Determine the (X, Y) coordinate at the center of the cell enclosing the given text.  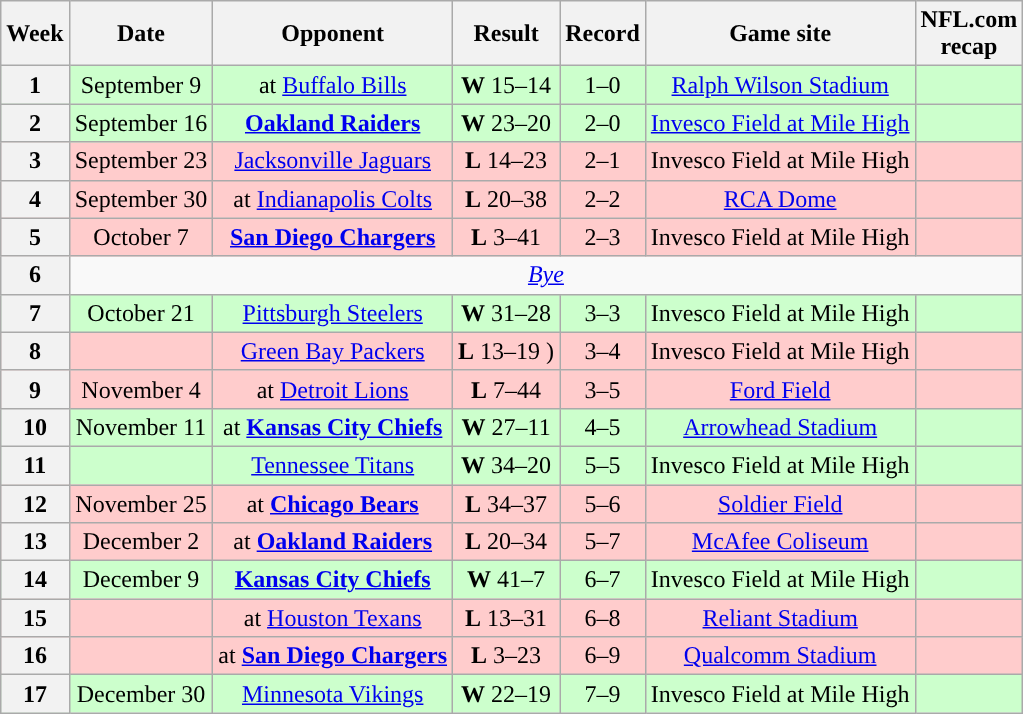
7 (35, 313)
W 15–14 (506, 85)
November 4 (141, 389)
at San Diego Chargers (333, 656)
November 11 (141, 427)
Date (141, 34)
Jacksonville Jaguars (333, 161)
Soldier Field (780, 503)
3–3 (603, 313)
L 34–37 (506, 503)
December 2 (141, 542)
December 9 (141, 580)
December 30 (141, 694)
W 22–19 (506, 694)
W 41–7 (506, 580)
6–9 (603, 656)
5 (35, 237)
September 16 (141, 123)
1–0 (603, 85)
10 (35, 427)
at Oakland Raiders (333, 542)
Opponent (333, 34)
15 (35, 618)
7–9 (603, 694)
at Indianapolis Colts (333, 199)
Week (35, 34)
3–5 (603, 389)
at Kansas City Chiefs (333, 427)
6–7 (603, 580)
October 21 (141, 313)
13 (35, 542)
5–7 (603, 542)
RCA Dome (780, 199)
October 7 (141, 237)
5–5 (603, 465)
W 23–20 (506, 123)
2 (35, 123)
at Buffalo Bills (333, 85)
Result (506, 34)
Qualcomm Stadium (780, 656)
11 (35, 465)
1 (35, 85)
W 34–20 (506, 465)
at Chicago Bears (333, 503)
L 14–23 (506, 161)
Ford Field (780, 389)
at Houston Texans (333, 618)
L 3–23 (506, 656)
San Diego Chargers (333, 237)
6–8 (603, 618)
5–6 (603, 503)
Bye (546, 275)
3 (35, 161)
12 (35, 503)
9 (35, 389)
September 23 (141, 161)
September 30 (141, 199)
L 13–31 (506, 618)
4–5 (603, 427)
Tennessee Titans (333, 465)
Minnesota Vikings (333, 694)
L 20–34 (506, 542)
November 25 (141, 503)
Reliant Stadium (780, 618)
2–0 (603, 123)
2–1 (603, 161)
at Detroit Lions (333, 389)
September 9 (141, 85)
Pittsburgh Steelers (333, 313)
2–2 (603, 199)
4 (35, 199)
L 13–19 ) (506, 351)
McAfee Coliseum (780, 542)
3–4 (603, 351)
Kansas City Chiefs (333, 580)
2–3 (603, 237)
W 27–11 (506, 427)
6 (35, 275)
NFL.comrecap (969, 34)
17 (35, 694)
Arrowhead Stadium (780, 427)
W 31–28 (506, 313)
Green Bay Packers (333, 351)
Oakland Raiders (333, 123)
8 (35, 351)
L 20–38 (506, 199)
Ralph Wilson Stadium (780, 85)
Record (603, 34)
14 (35, 580)
L 3–41 (506, 237)
L 7–44 (506, 389)
16 (35, 656)
Game site (780, 34)
